Return (x, y) of the center of cell containing provided text 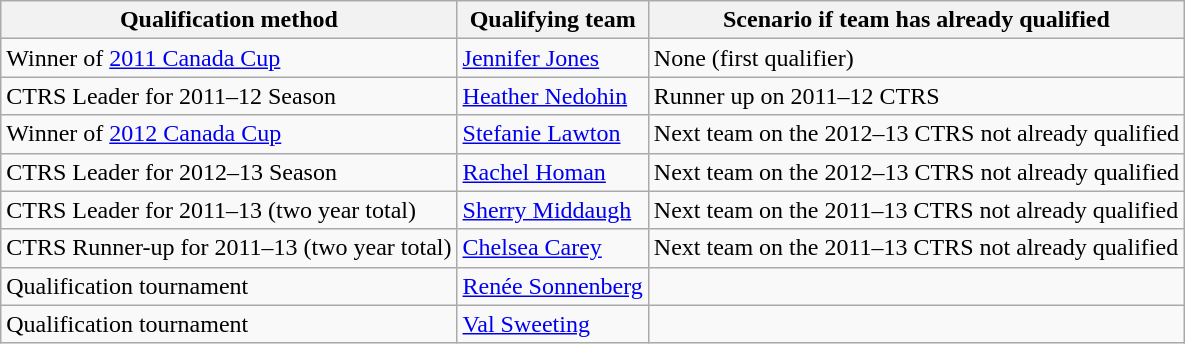
CTRS Leader for 2012–13 Season (229, 172)
CTRS Runner-up for 2011–13 (two year total) (229, 248)
Scenario if team has already qualified (916, 20)
Renée Sonnenberg (552, 286)
Stefanie Lawton (552, 134)
Sherry Middaugh (552, 210)
CTRS Leader for 2011–12 Season (229, 96)
Qualification method (229, 20)
CTRS Leader for 2011–13 (two year total) (229, 210)
Runner up on 2011–12 CTRS (916, 96)
Rachel Homan (552, 172)
Chelsea Carey (552, 248)
Heather Nedohin (552, 96)
Winner of 2011 Canada Cup (229, 58)
Val Sweeting (552, 324)
Jennifer Jones (552, 58)
None (first qualifier) (916, 58)
Winner of 2012 Canada Cup (229, 134)
Qualifying team (552, 20)
